Detect which cell encompasses the target text, then output its (x, y) center coordinate. 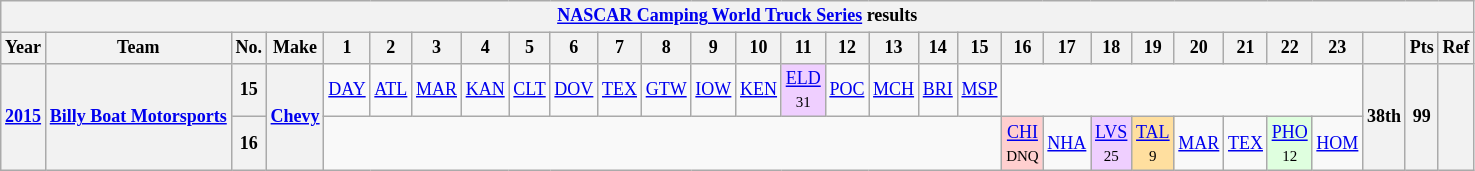
1 (347, 48)
3 (437, 48)
CHIDNQ (1022, 144)
GTW (666, 90)
DOV (574, 90)
MCH (894, 90)
12 (847, 48)
MSP (980, 90)
PHO12 (1290, 144)
Ref (1456, 48)
Team (138, 48)
CLT (530, 90)
5 (530, 48)
18 (1112, 48)
13 (894, 48)
Year (24, 48)
9 (714, 48)
BRI (938, 90)
NASCAR Camping World Truck Series results (738, 16)
Chevy (295, 116)
ELD31 (803, 90)
NHA (1067, 144)
19 (1153, 48)
No. (248, 48)
38th (1384, 116)
20 (1199, 48)
6 (574, 48)
POC (847, 90)
21 (1246, 48)
IOW (714, 90)
4 (485, 48)
ATL (391, 90)
17 (1067, 48)
KAN (485, 90)
LVS25 (1112, 144)
2 (391, 48)
8 (666, 48)
14 (938, 48)
DAY (347, 90)
22 (1290, 48)
7 (620, 48)
Make (295, 48)
99 (1422, 116)
HOM (1338, 144)
Pts (1422, 48)
KEN (759, 90)
11 (803, 48)
23 (1338, 48)
2015 (24, 116)
TAL9 (1153, 144)
10 (759, 48)
Billy Boat Motorsports (138, 116)
